Search for the cell housing the specified text and yield its (x, y) center coordinate. 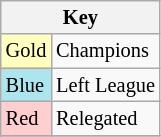
Relegated (106, 118)
Left League (106, 85)
Red (26, 118)
Gold (26, 51)
Champions (106, 51)
Blue (26, 85)
Key (80, 17)
